Search for the cell housing the specified text and yield its (x, y) center coordinate. 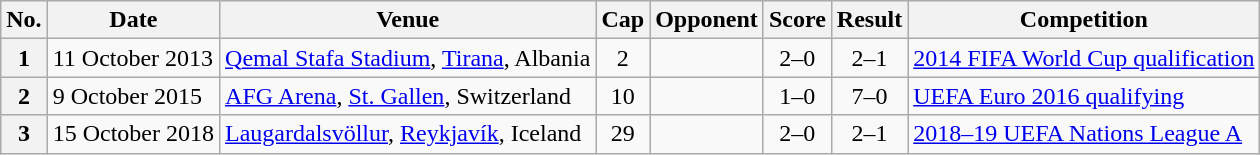
1 (24, 58)
No. (24, 20)
2018–19 UEFA Nations League A (1084, 134)
AFG Arena, St. Gallen, Switzerland (408, 96)
UEFA Euro 2016 qualifying (1084, 96)
29 (623, 134)
Venue (408, 20)
Cap (623, 20)
Laugardalsvöllur, Reykjavík, Iceland (408, 134)
Date (133, 20)
Result (869, 20)
15 October 2018 (133, 134)
9 October 2015 (133, 96)
Score (797, 20)
3 (24, 134)
Competition (1084, 20)
11 October 2013 (133, 58)
1–0 (797, 96)
Qemal Stafa Stadium, Tirana, Albania (408, 58)
7–0 (869, 96)
10 (623, 96)
2014 FIFA World Cup qualification (1084, 58)
Opponent (707, 20)
